Output the (X, Y) coordinate of the center of the cell containing the given text.  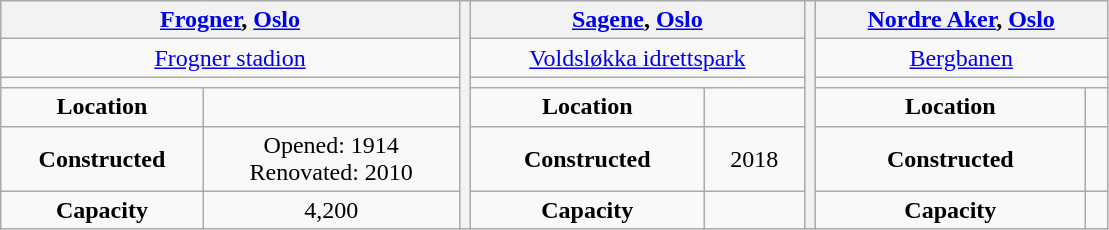
Nordre Aker, Oslo (961, 20)
4,200 (331, 210)
Bergbanen (961, 58)
Opened: 1914 Renovated: 2010 (331, 158)
Voldsløkka idrettspark (637, 58)
2018 (754, 158)
Frogner stadion (230, 58)
Frogner, Oslo (230, 20)
Sagene, Oslo (637, 20)
